Capture the cell that displays the provided text and extract its (X, Y) central coordinate. 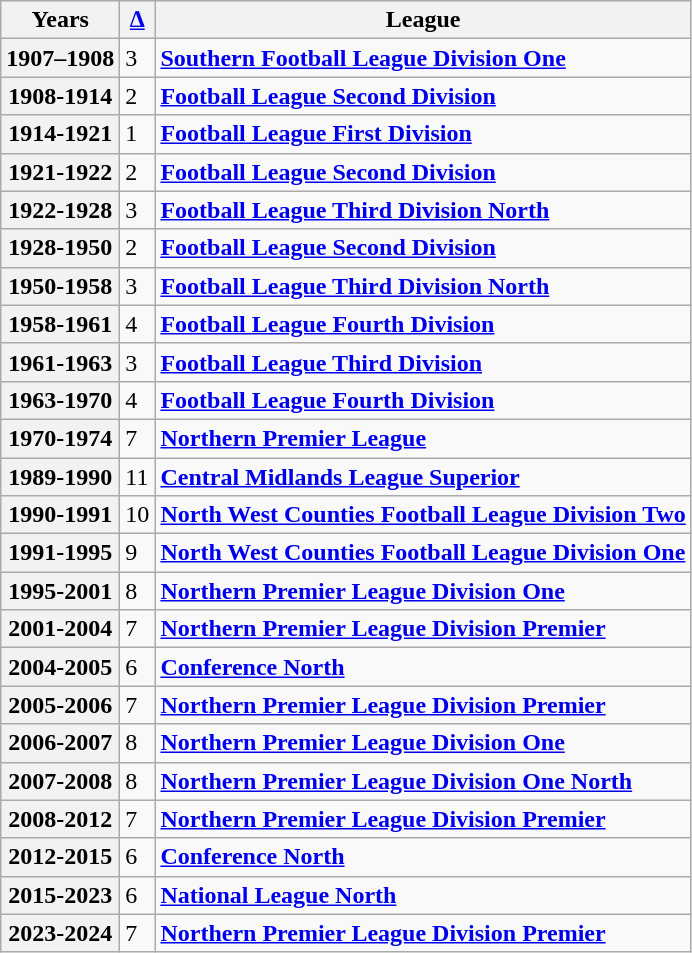
11 (138, 477)
1990-1991 (60, 515)
Football League Third Division (423, 362)
2001-2004 (60, 629)
1963-1970 (60, 400)
1995-2001 (60, 591)
Football League First Division (423, 134)
Northern Premier League (423, 438)
North West Counties Football League Division Two (423, 515)
∆ (138, 20)
1 (138, 134)
1991-1995 (60, 553)
1970-1974 (60, 438)
Northern Premier League Division One North (423, 781)
2015-2023 (60, 895)
National League North (423, 895)
League (423, 20)
2006-2007 (60, 743)
1989-1990 (60, 477)
1928-1950 (60, 248)
North West Counties Football League Division One (423, 553)
2005-2006 (60, 705)
1914-1921 (60, 134)
10 (138, 515)
1908-1914 (60, 96)
1922-1928 (60, 210)
Central Midlands League Superior (423, 477)
2023-2024 (60, 933)
2007-2008 (60, 781)
1961-1963 (60, 362)
1958-1961 (60, 324)
1921-1922 (60, 172)
2012-2015 (60, 857)
9 (138, 553)
2008-2012 (60, 819)
1907–1908 (60, 58)
Years (60, 20)
Southern Football League Division One (423, 58)
1950-1958 (60, 286)
2004-2005 (60, 667)
